Capture the cell that displays the provided text and extract its (x, y) central coordinate. 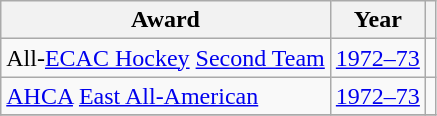
AHCA East All-American (166, 96)
Award (166, 20)
All-ECAC Hockey Second Team (166, 58)
Year (378, 20)
